For the text-containing cell, return its midpoint in [x, y] coordinate format. 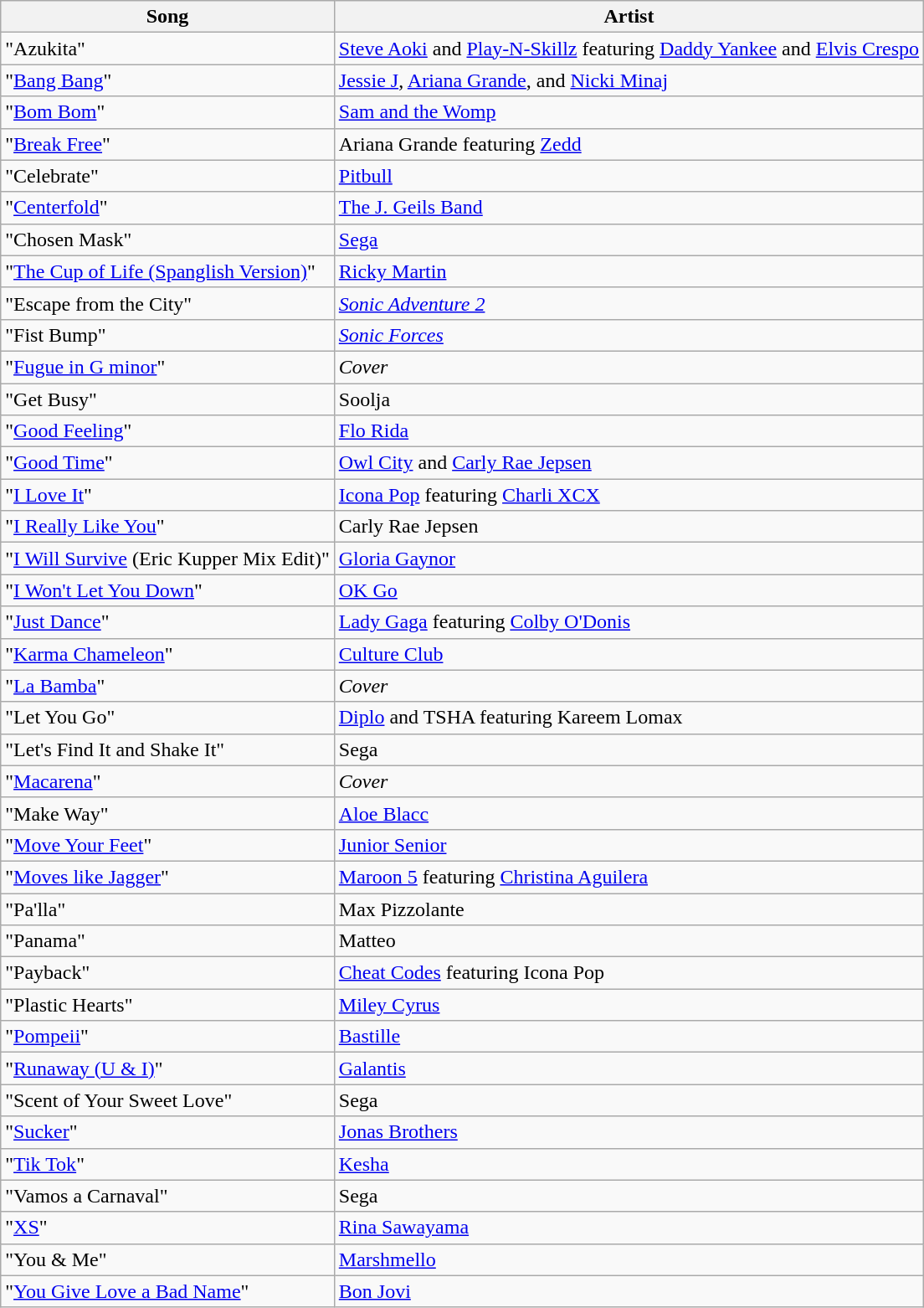
"Good Feeling" [167, 431]
"Good Time" [167, 463]
"Just Dance" [167, 622]
"Moves like Jagger" [167, 877]
"Sucker" [167, 1132]
Gloria Gaynor [629, 559]
"Let You Go" [167, 718]
"Azukita" [167, 49]
Artist [629, 17]
"Pa'lla" [167, 909]
Bon Jovi [629, 1291]
"I Won't Let You Down" [167, 590]
Rina Sawayama [629, 1228]
"Payback" [167, 973]
"Bom Bom" [167, 112]
Flo Rida [629, 431]
Maroon 5 featuring Christina Aguilera [629, 877]
Owl City and Carly Rae Jepsen [629, 463]
"Panama" [167, 941]
Galantis [629, 1069]
"You Give Love a Bad Name" [167, 1291]
"Scent of Your Sweet Love" [167, 1100]
"Macarena" [167, 781]
"I Really Like You" [167, 527]
Culture Club [629, 654]
"Escape from the City" [167, 303]
Soolja [629, 399]
Marshmello [629, 1259]
Sam and the Womp [629, 112]
Junior Senior [629, 845]
Matteo [629, 941]
Sonic Adventure 2 [629, 303]
"You & Me" [167, 1259]
Jessie J, Ariana Grande, and Nicki Minaj [629, 80]
"I Love It" [167, 495]
Bastille [629, 1037]
"XS" [167, 1228]
The J. Geils Band [629, 208]
Miley Cyrus [629, 1005]
Cheat Codes featuring Icona Pop [629, 973]
Lady Gaga featuring Colby O'Donis [629, 622]
OK Go [629, 590]
"Fist Bump" [167, 335]
Sonic Forces [629, 335]
Ricky Martin [629, 271]
"Make Way" [167, 813]
"I Will Survive (Eric Kupper Mix Edit)" [167, 559]
"Move Your Feet" [167, 845]
Song [167, 17]
"Bang Bang" [167, 80]
"Pompeii" [167, 1037]
"Karma Chameleon" [167, 654]
"Runaway (U & I)" [167, 1069]
Pitbull [629, 176]
Jonas Brothers [629, 1132]
Carly Rae Jepsen [629, 527]
"Centerfold" [167, 208]
"Break Free" [167, 144]
Steve Aoki and Play-N-Skillz featuring Daddy Yankee and Elvis Crespo [629, 49]
"Fugue in G minor" [167, 367]
Diplo and TSHA featuring Kareem Lomax [629, 718]
Icona Pop featuring Charli XCX [629, 495]
Max Pizzolante [629, 909]
"Plastic Hearts" [167, 1005]
"The Cup of Life (Spanglish Version)" [167, 271]
"Get Busy" [167, 399]
"Chosen Mask" [167, 239]
"Celebrate" [167, 176]
"Let's Find It and Shake It" [167, 749]
"La Bamba" [167, 686]
"Tik Tok" [167, 1164]
Ariana Grande featuring Zedd [629, 144]
Kesha [629, 1164]
Aloe Blacc [629, 813]
"Vamos a Carnaval" [167, 1196]
